Scan for the cell matching the given text and deliver its [X, Y] coordinate at center. 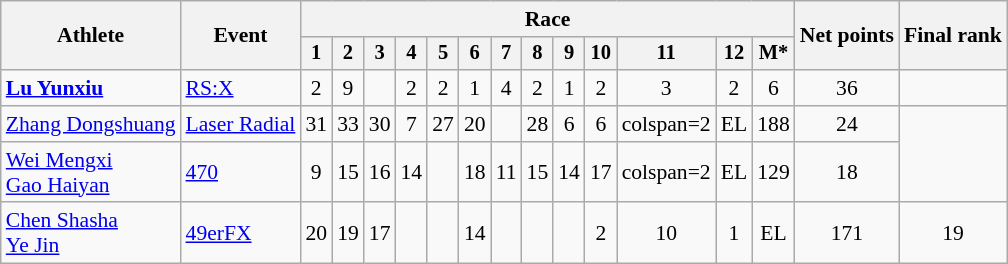
RS:X [241, 88]
M* [774, 54]
171 [847, 234]
Net points [847, 36]
Event [241, 36]
Wei MengxiGao Haiyan [91, 172]
12 [734, 54]
188 [774, 124]
27 [443, 124]
28 [538, 124]
49erFX [241, 234]
24 [847, 124]
Athlete [91, 36]
5 [443, 54]
Zhang Dongshuang [91, 124]
Final rank [953, 36]
36 [847, 88]
Race [547, 19]
16 [380, 172]
8 [538, 54]
31 [316, 124]
Chen ShashaYe Jin [91, 234]
Lu Yunxiu [91, 88]
129 [774, 172]
470 [241, 172]
33 [348, 124]
Laser Radial [241, 124]
30 [380, 124]
